Determine the (X, Y) coordinate at the center of the cell enclosing the given text.  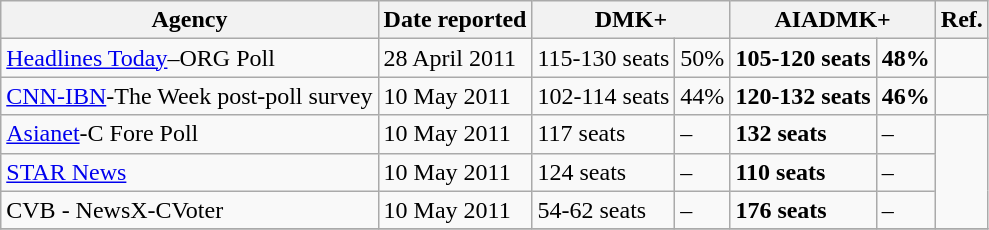
44% (702, 96)
Asianet-C Fore Poll (190, 134)
176 seats (803, 210)
110 seats (803, 172)
AIADMK+ (832, 20)
132 seats (803, 134)
124 seats (604, 172)
115-130 seats (604, 58)
105-120 seats (803, 58)
48% (906, 58)
117 seats (604, 134)
120-132 seats (803, 96)
102-114 seats (604, 96)
Agency (190, 20)
54-62 seats (604, 210)
DMK+ (631, 20)
50% (702, 58)
Headlines Today–ORG Poll (190, 58)
CVB - NewsX-CVoter (190, 210)
STAR News (190, 172)
Date reported (455, 20)
46% (906, 96)
Ref. (962, 20)
28 April 2011 (455, 58)
CNN-IBN-The Week post-poll survey (190, 96)
